Identify which cell holds the provided text, then report its (x, y) central coordinate. 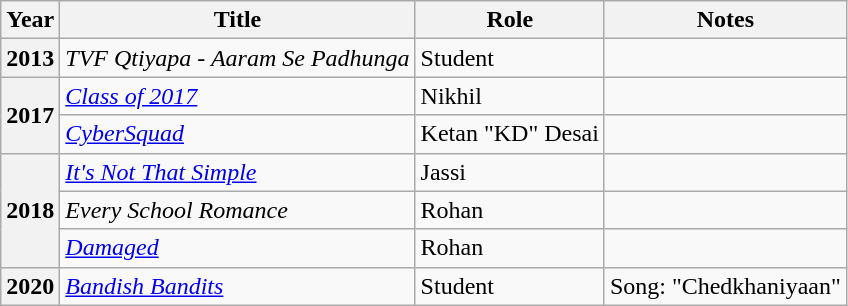
Nikhil (510, 96)
2017 (30, 115)
2020 (30, 286)
TVF Qtiyapa - Aaram Se Padhunga (238, 58)
Year (30, 20)
Class of 2017 (238, 96)
Role (510, 20)
Ketan "KD" Desai (510, 134)
Title (238, 20)
Song: "Chedkhaniyaan" (725, 286)
Damaged (238, 248)
It's Not That Simple (238, 172)
Every School Romance (238, 210)
Bandish Bandits (238, 286)
2013 (30, 58)
Jassi (510, 172)
CyberSquad (238, 134)
2018 (30, 210)
Notes (725, 20)
